Output the [X, Y] coordinate of the center of the cell containing the given text.  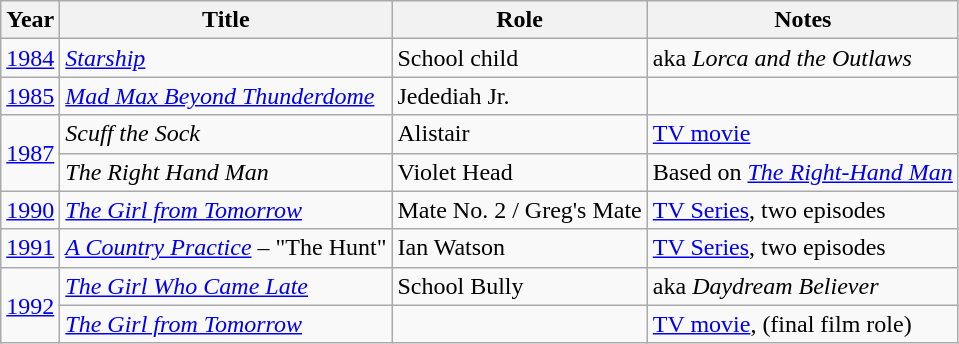
Scuff the Sock [226, 134]
1985 [30, 96]
School child [520, 58]
1992 [30, 305]
Based on The Right-Hand Man [802, 172]
Alistair [520, 134]
1987 [30, 153]
A Country Practice – "The Hunt" [226, 248]
Notes [802, 20]
Starship [226, 58]
TV movie [802, 134]
The Girl Who Came Late [226, 286]
1990 [30, 210]
Jedediah Jr. [520, 96]
Title [226, 20]
Violet Head [520, 172]
1991 [30, 248]
Role [520, 20]
The Right Hand Man [226, 172]
Year [30, 20]
Mate No. 2 / Greg's Mate [520, 210]
aka Lorca and the Outlaws [802, 58]
Ian Watson [520, 248]
School Bully [520, 286]
TV movie, (final film role) [802, 324]
Mad Max Beyond Thunderdome [226, 96]
1984 [30, 58]
aka Daydream Believer [802, 286]
